Capture the cell that displays the provided text and extract its (x, y) central coordinate. 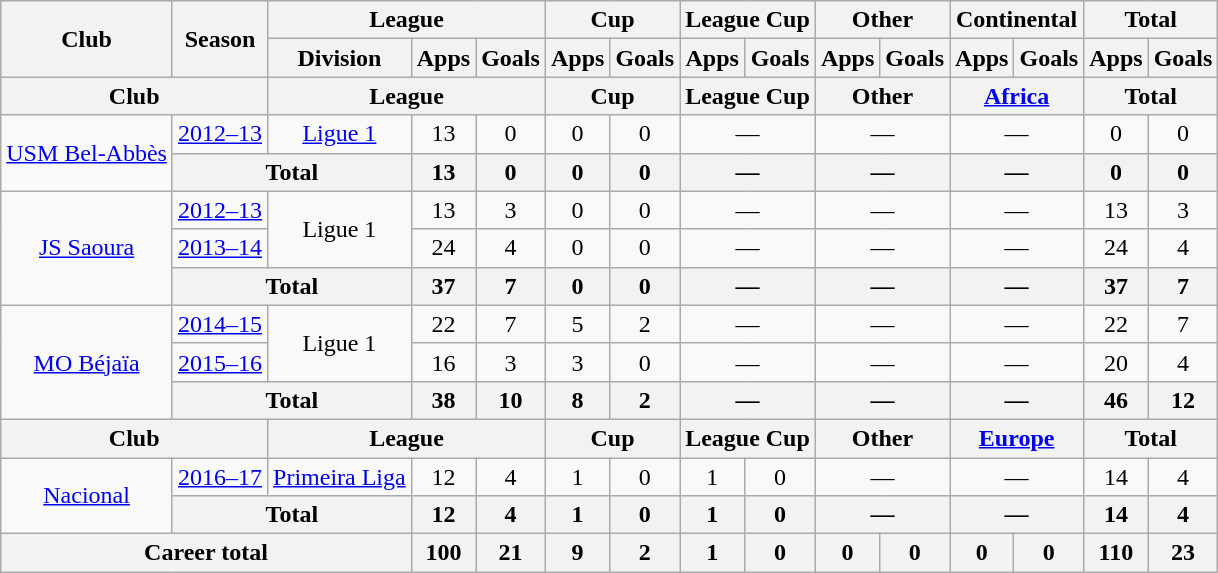
46 (1116, 400)
23 (1183, 553)
Season (220, 39)
Europe (1017, 438)
Division (340, 58)
Africa (1017, 96)
110 (1116, 553)
21 (511, 553)
10 (511, 400)
38 (443, 400)
2013–14 (220, 248)
5 (577, 324)
2014–15 (220, 324)
MO Béjaïa (87, 362)
16 (443, 362)
100 (443, 553)
20 (1116, 362)
USM Bel-Abbès (87, 153)
Nacional (87, 496)
JS Saoura (87, 248)
9 (577, 553)
Career total (206, 553)
2015–16 (220, 362)
Continental (1017, 20)
2016–17 (220, 477)
8 (577, 400)
Primeira Liga (340, 477)
